Detect which cell encompasses the target text, then output its (x, y) center coordinate. 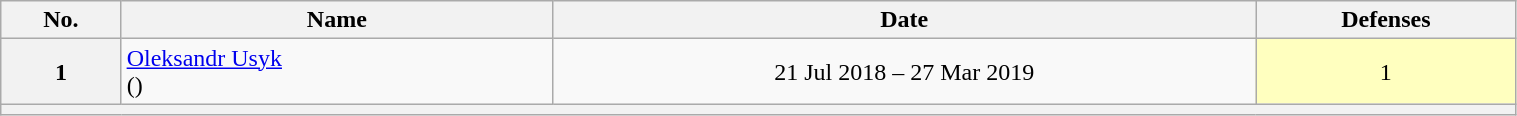
Oleksandr Usyk() (337, 72)
No. (61, 20)
Name (337, 20)
21 Jul 2018 – 27 Mar 2019 (904, 72)
Date (904, 20)
Defenses (1386, 20)
